Return the [x, y] coordinate for the center point of the cell that contains the specified text.  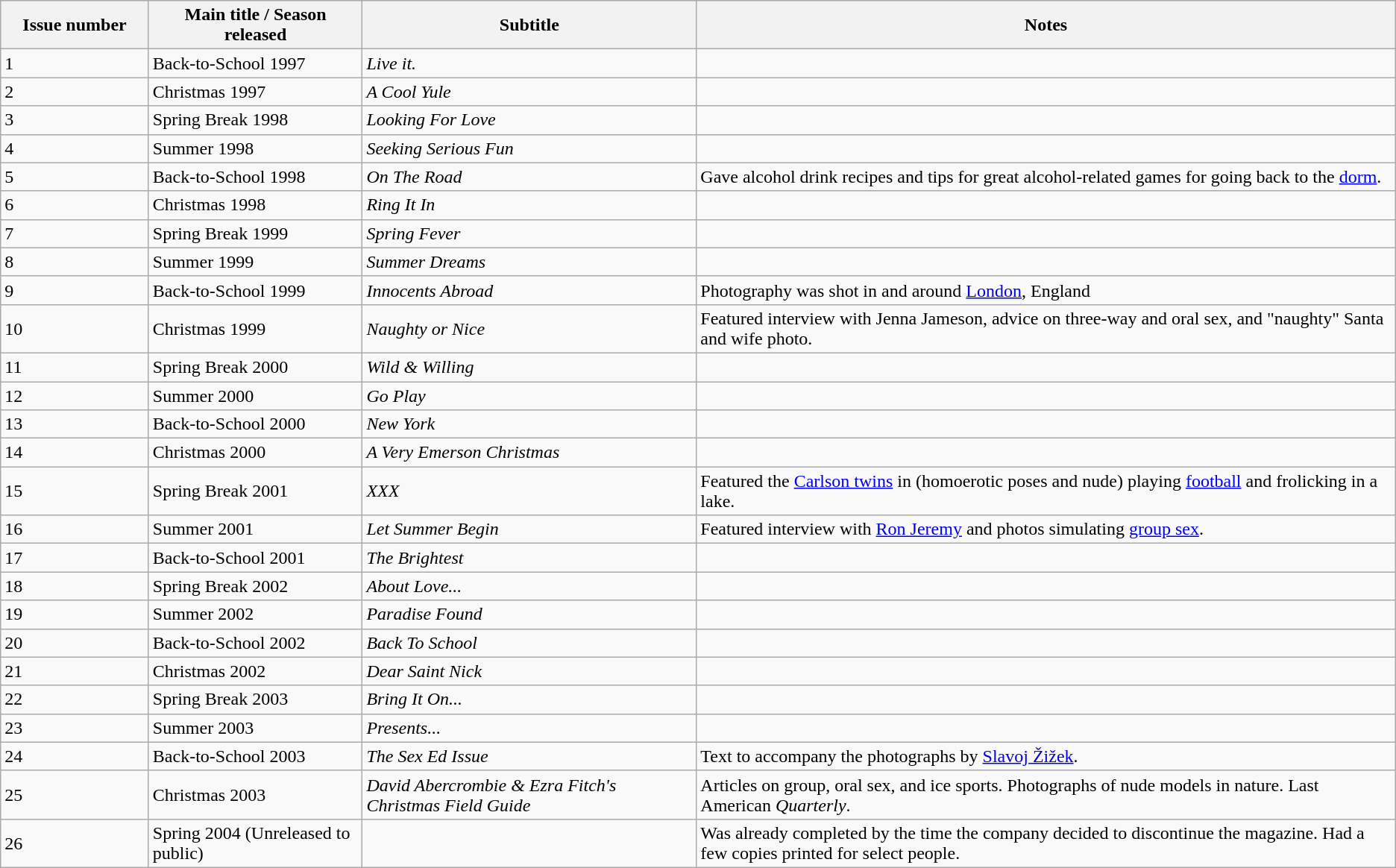
Paradise Found [529, 614]
Back-to-School 2001 [255, 558]
Innocents Abroad [529, 290]
Back-to-School 2002 [255, 643]
7 [75, 233]
Christmas 1999 [255, 328]
XXX [529, 491]
Spring Break 2002 [255, 586]
5 [75, 177]
14 [75, 453]
25 [75, 795]
Christmas 2003 [255, 795]
Dear Saint Nick [529, 671]
Was already completed by the time the company decided to discontinue the magazine. Had a few copies printed for select people. [1046, 843]
Ring It In [529, 205]
Back-to-School 2000 [255, 424]
A Cool Yule [529, 92]
11 [75, 367]
The Sex Ed Issue [529, 756]
Articles on group, oral sex, and ice sports. Photographs of nude models in nature. Last American Quarterly. [1046, 795]
Summer Dreams [529, 262]
Christmas 1997 [255, 92]
Go Play [529, 396]
Back To School [529, 643]
Summer 2003 [255, 728]
On The Road [529, 177]
Back-to-School 2003 [255, 756]
17 [75, 558]
Subtitle [529, 25]
Seeking Serious Fun [529, 148]
Featured the Carlson twins in (homoerotic poses and nude) playing football and frolicking in a lake. [1046, 491]
Christmas 2000 [255, 453]
15 [75, 491]
Back-to-School 1999 [255, 290]
Issue number [75, 25]
Notes [1046, 25]
Spring Fever [529, 233]
10 [75, 328]
Summer 2002 [255, 614]
Summer 1998 [255, 148]
18 [75, 586]
Christmas 1998 [255, 205]
Main title / Season released [255, 25]
19 [75, 614]
Summer 1999 [255, 262]
24 [75, 756]
Live it. [529, 63]
20 [75, 643]
Spring 2004 (Unreleased to public) [255, 843]
Spring Break 2003 [255, 699]
Featured interview with Ron Jeremy and photos simulating group sex. [1046, 529]
4 [75, 148]
26 [75, 843]
2 [75, 92]
Looking For Love [529, 120]
New York [529, 424]
Spring Break 2000 [255, 367]
22 [75, 699]
23 [75, 728]
Back-to-School 1997 [255, 63]
21 [75, 671]
About Love... [529, 586]
Naughty or Nice [529, 328]
Wild & Willing [529, 367]
Spring Break 1999 [255, 233]
Back-to-School 1998 [255, 177]
Christmas 2002 [255, 671]
A Very Emerson Christmas [529, 453]
Spring Break 1998 [255, 120]
Photography was shot in and around London, England [1046, 290]
Presents... [529, 728]
Gave alcohol drink recipes and tips for great alcohol-related games for going back to the dorm. [1046, 177]
Summer 2001 [255, 529]
8 [75, 262]
Let Summer Begin [529, 529]
Featured interview with Jenna Jameson, advice on three-way and oral sex, and "naughty" Santa and wife photo. [1046, 328]
3 [75, 120]
David Abercrombie & Ezra Fitch's Christmas Field Guide [529, 795]
16 [75, 529]
13 [75, 424]
Summer 2000 [255, 396]
The Brightest [529, 558]
Spring Break 2001 [255, 491]
Bring It On... [529, 699]
1 [75, 63]
6 [75, 205]
Text to accompany the photographs by Slavoj Žižek. [1046, 756]
9 [75, 290]
12 [75, 396]
